Scan for the cell matching the given text and deliver its [X, Y] coordinate at center. 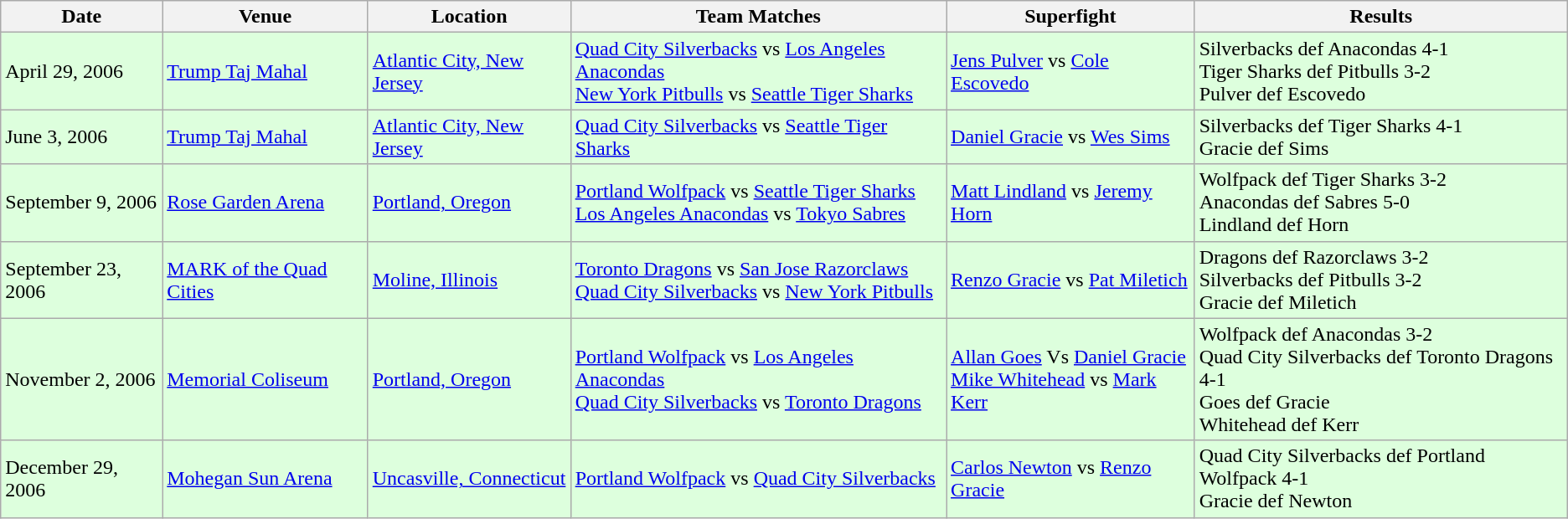
Team Matches [758, 17]
Allan Goes Vs Daniel Gracie Mike Whitehead vs Mark Kerr [1070, 379]
Wolfpack def Tiger Sharks 3-2 Anacondas def Sabres 5-0 Lindland def Horn [1380, 203]
Renzo Gracie vs Pat Miletich [1070, 280]
Portland Wolfpack vs Los Angeles Anacondas Quad City Silverbacks vs Toronto Dragons [758, 379]
Dragons def Razorclaws 3-2 Silverbacks def Pitbulls 3-2 Gracie def Miletich [1380, 280]
Rose Garden Arena [265, 203]
Memorial Coliseum [265, 379]
Uncasville, Connecticut [469, 479]
September 23, 2006 [82, 280]
Matt Lindland vs Jeremy Horn [1070, 203]
Portland Wolfpack vs Seattle Tiger Sharks Los Angeles Anacondas vs Tokyo Sabres [758, 203]
Quad City Silverbacks def Portland Wolfpack 4-1 Gracie def Newton [1380, 479]
Quad City Silverbacks vs Seattle Tiger Sharks [758, 137]
Mohegan Sun Arena [265, 479]
Location [469, 17]
Carlos Newton vs Renzo Gracie [1070, 479]
Results [1380, 17]
Quad City Silverbacks vs Los Angeles Anacondas New York Pitbulls vs Seattle Tiger Sharks [758, 71]
November 2, 2006 [82, 379]
Superfight [1070, 17]
Date [82, 17]
September 9, 2006 [82, 203]
Moline, Illinois [469, 280]
Jens Pulver vs Cole Escovedo [1070, 71]
Daniel Gracie vs Wes Sims [1070, 137]
Silverbacks def Tiger Sharks 4-1 Gracie def Sims [1380, 137]
Wolfpack def Anacondas 3-2 Quad City Silverbacks def Toronto Dragons 4-1 Goes def Gracie Whitehead def Kerr [1380, 379]
April 29, 2006 [82, 71]
Portland Wolfpack vs Quad City Silverbacks [758, 479]
Venue [265, 17]
Toronto Dragons vs San Jose Razorclaws Quad City Silverbacks vs New York Pitbulls [758, 280]
Silverbacks def Anacondas 4-1 Tiger Sharks def Pitbulls 3-2 Pulver def Escovedo [1380, 71]
December 29, 2006 [82, 479]
June 3, 2006 [82, 137]
MARK of the Quad Cities [265, 280]
